Detect which cell encompasses the target text, then output its [X, Y] center coordinate. 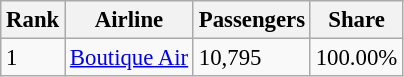
Passengers [252, 20]
Boutique Air [130, 58]
Rank [33, 20]
Share [356, 20]
1 [33, 58]
100.00% [356, 58]
Airline [130, 20]
10,795 [252, 58]
